Pinpoint the cell where the given text exists, returning its (x, y) midpoint coordinate. 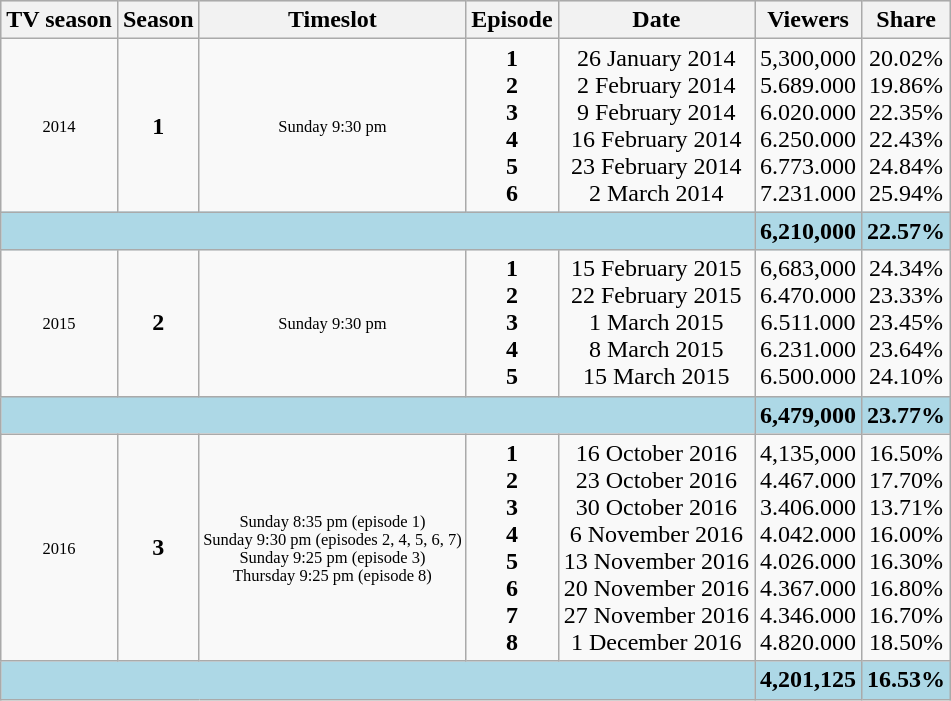
1 2 3 4 5 6 (512, 126)
1 2 3 4 5 6 7 8 (512, 548)
5,300,000 5.689.000 6.020.000 6.250.000 6.773.000 7.231.000 (808, 126)
16.53% (906, 680)
2016 (60, 548)
23.77% (906, 415)
26 January 2014 2 February 2014 9 February 2014 16 February 2014 23 February 2014 2 March 2014 (656, 126)
4,201,125 (808, 680)
16.50% 17.70% 13.71% 16.00% 16.30% 16.80% 16.70% 18.50% (906, 548)
2015 (60, 323)
2 (158, 323)
6,210,000 (808, 231)
TV season (60, 20)
Viewers (808, 20)
Timeslot (332, 20)
20.02% 19.86% 22.35% 22.43% 24.84% 25.94% (906, 126)
22.57% (906, 231)
2014 (60, 126)
Season (158, 20)
6,479,000 (808, 415)
6,683,000 6.470.000 6.511.000 6.231.000 6.500.000 (808, 323)
Sunday 8:35 pm (episode 1) Sunday 9:30 pm (episodes 2, 4, 5, 6, 7) Sunday 9:25 pm (episode 3) Thursday 9:25 pm (episode 8) (332, 548)
4,135,000 4.467.000 3.406.000 4.042.000 4.026.000 4.367.000 4.346.000 4.820.000 (808, 548)
1 2 3 4 5 (512, 323)
1 (158, 126)
Episode (512, 20)
15 February 2015 22 February 2015 1 March 2015 8 March 2015 15 March 2015 (656, 323)
24.34% 23.33% 23.45% 23.64% 24.10% (906, 323)
16 October 2016 23 October 2016 30 October 2016 6 November 2016 13 November 2016 20 November 2016 27 November 2016 1 December 2016 (656, 548)
Date (656, 20)
3 (158, 548)
Share (906, 20)
